Identify which cell holds the provided text, then report its (X, Y) central coordinate. 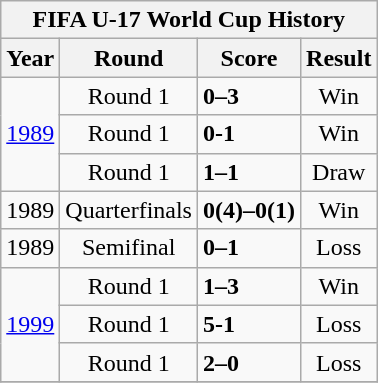
Quarterfinals (129, 210)
Year (30, 58)
2–0 (248, 362)
1–3 (248, 286)
Round (129, 58)
0–1 (248, 248)
5-1 (248, 324)
1–1 (248, 172)
Semifinal (129, 248)
FIFA U-17 World Cup History (189, 20)
Draw (339, 172)
0–3 (248, 96)
Score (248, 58)
0(4)–0(1) (248, 210)
0-1 (248, 134)
Result (339, 58)
1999 (30, 324)
